From the cell containing the given text, extract its center point as [X, Y] coordinate. 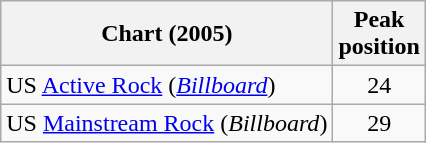
29 [379, 123]
Chart (2005) [167, 34]
Peakposition [379, 34]
US Active Rock (Billboard) [167, 85]
24 [379, 85]
US Mainstream Rock (Billboard) [167, 123]
